Identify which cell holds the provided text, then report its (X, Y) central coordinate. 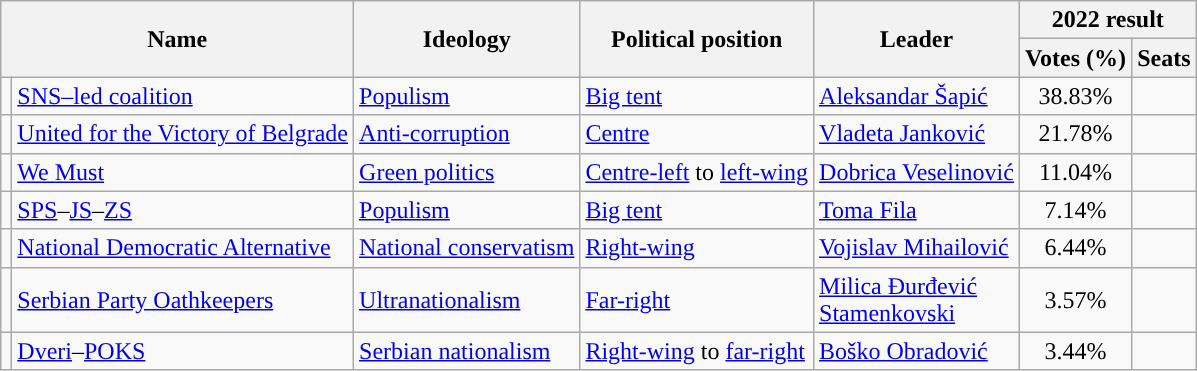
Serbian Party Oathkeepers (183, 300)
Green politics (467, 172)
3.44% (1075, 351)
Right-wing (697, 248)
Toma Fila (917, 210)
Dobrica Veselinović (917, 172)
We Must (183, 172)
Ultranationalism (467, 300)
7.14% (1075, 210)
Centre-left to left-wing (697, 172)
3.57% (1075, 300)
21.78% (1075, 134)
2022 result (1108, 20)
Dveri–POKS (183, 351)
Anti-corruption (467, 134)
Serbian nationalism (467, 351)
Vojislav Mihailović (917, 248)
United for the Victory of Belgrade (183, 134)
Leader (917, 39)
SPS–JS–ZS (183, 210)
National conservatism (467, 248)
Name (178, 39)
National Democratic Alternative (183, 248)
Votes (%) (1075, 58)
Political position (697, 39)
Ideology (467, 39)
Far-right (697, 300)
Aleksandar Šapić (917, 96)
SNS–led coalition (183, 96)
Seats (1164, 58)
Boško Obradović (917, 351)
Vladeta Janković (917, 134)
11.04% (1075, 172)
Right-wing to far-right (697, 351)
Milica ĐurđevićStamenkovski (917, 300)
38.83% (1075, 96)
6.44% (1075, 248)
Centre (697, 134)
